Extract the (X, Y) coordinate from the center of the cell holding the provided text.  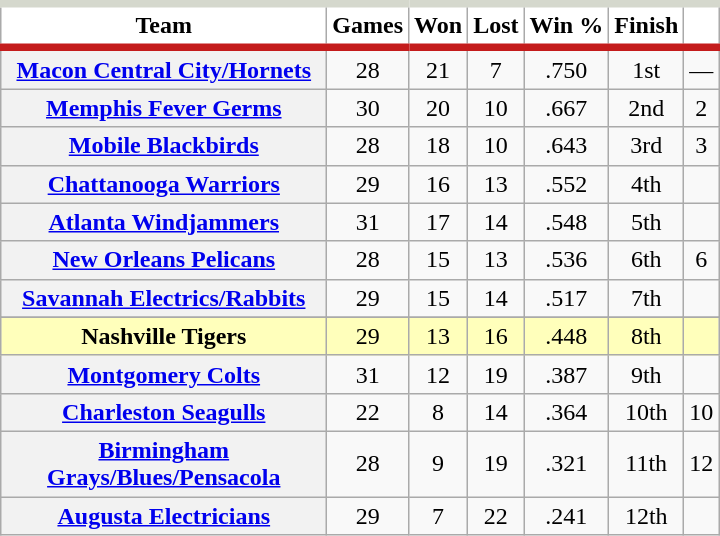
.241 (566, 515)
Win % (566, 26)
5th (646, 222)
Charleston Seagulls (164, 412)
2 (702, 108)
Augusta Electricians (164, 515)
Won (438, 26)
Chattanooga Warriors (164, 184)
.667 (566, 108)
21 (438, 68)
.448 (566, 336)
Team (164, 26)
Savannah Electrics/Rabbits (164, 298)
12th (646, 515)
.364 (566, 412)
.552 (566, 184)
7th (646, 298)
Games (368, 26)
Lost (496, 26)
Montgomery Colts (164, 374)
6th (646, 260)
8th (646, 336)
Macon Central City/Hornets (164, 68)
Finish (646, 26)
.750 (566, 68)
Nashville Tigers (164, 336)
9th (646, 374)
Mobile Blackbirds (164, 146)
6 (702, 260)
2nd (646, 108)
3rd (646, 146)
.643 (566, 146)
Birmingham Grays/Blues/Pensacola (164, 464)
Memphis Fever Germs (164, 108)
9 (438, 464)
New Orleans Pelicans (164, 260)
20 (438, 108)
11th (646, 464)
.387 (566, 374)
10th (646, 412)
— (702, 68)
.321 (566, 464)
Atlanta Windjammers (164, 222)
17 (438, 222)
1st (646, 68)
.517 (566, 298)
8 (438, 412)
18 (438, 146)
.536 (566, 260)
3 (702, 146)
.548 (566, 222)
30 (368, 108)
4th (646, 184)
